Identify which cell holds the provided text, then report its [X, Y] central coordinate. 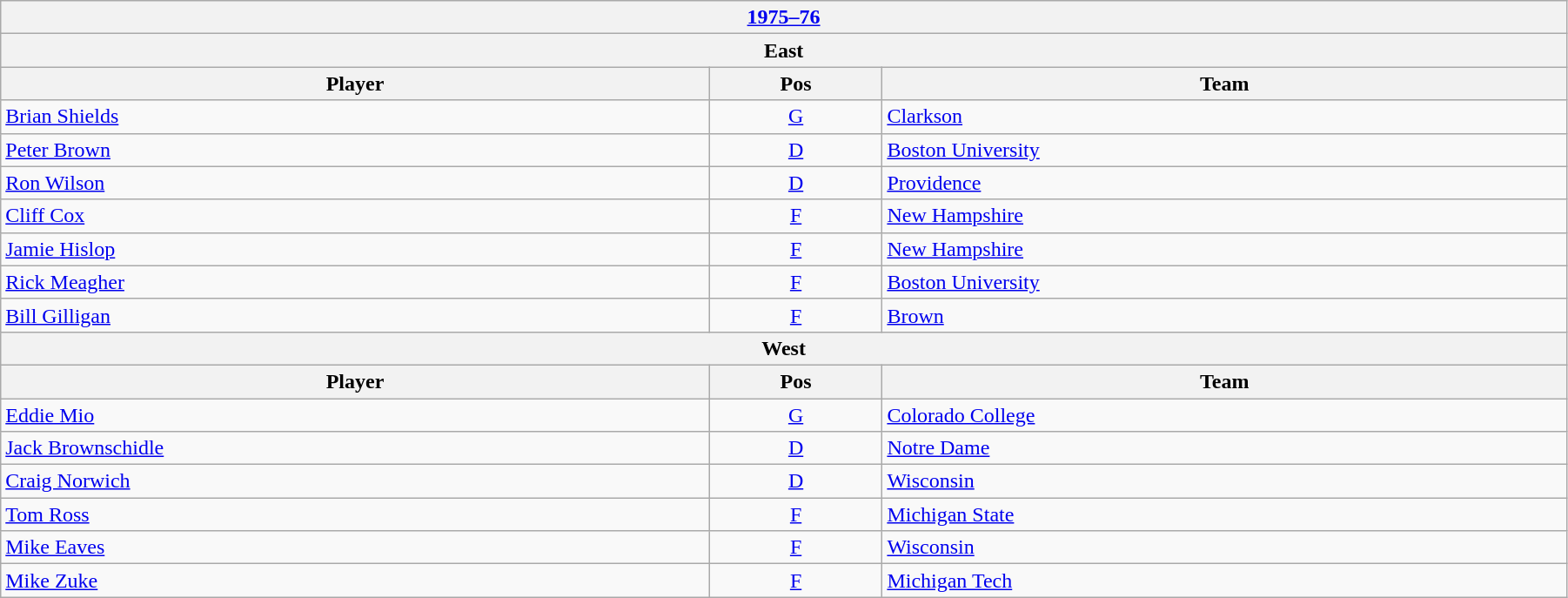
Clarkson [1225, 117]
Peter Brown [355, 150]
Colorado College [1225, 415]
Mike Zuke [355, 581]
Brown [1225, 315]
Michigan State [1225, 514]
Michigan Tech [1225, 581]
West [784, 348]
East [784, 50]
Jamie Hislop [355, 249]
Jack Brownschidle [355, 448]
Rick Meagher [355, 282]
Ron Wilson [355, 183]
Tom Ross [355, 514]
Cliff Cox [355, 216]
Eddie Mio [355, 415]
Craig Norwich [355, 481]
Brian Shields [355, 117]
Mike Eaves [355, 548]
Bill Gilligan [355, 315]
1975–76 [784, 17]
Notre Dame [1225, 448]
Providence [1225, 183]
